Return (x, y) of the center of cell containing provided text 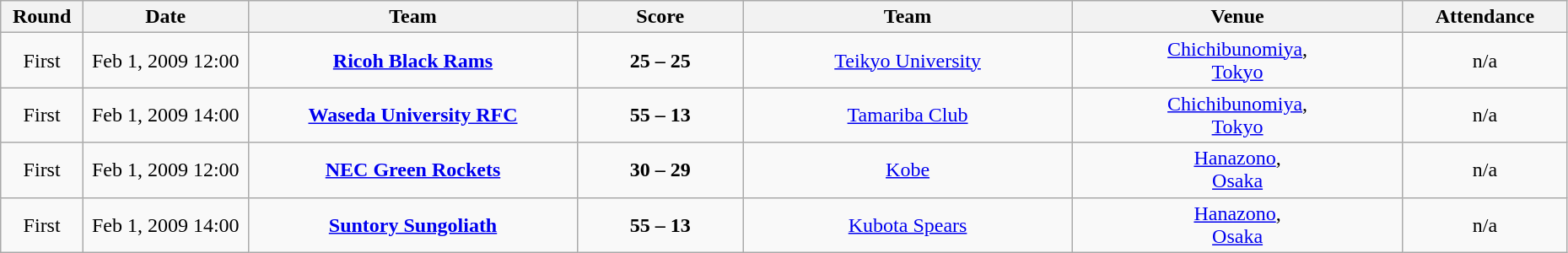
Ricoh Black Rams (413, 61)
Waseda University RFC (413, 115)
NEC Green Rockets (413, 170)
Tamariba Club (908, 115)
Venue (1238, 17)
30 – 29 (660, 170)
Teikyo University (908, 61)
Attendance (1485, 17)
Date (165, 17)
Kobe (908, 170)
25 – 25 (660, 61)
Score (660, 17)
Suntory Sungoliath (413, 224)
Round (42, 17)
Kubota Spears (908, 224)
